For the text-containing cell, return its midpoint in [X, Y] coordinate format. 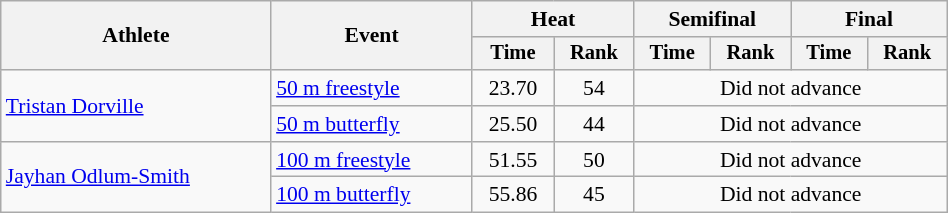
44 [594, 124]
100 m butterfly [372, 195]
Event [372, 36]
51.55 [513, 160]
Tristan Dorville [136, 106]
25.50 [513, 124]
50 [594, 160]
Jayhan Odlum-Smith [136, 178]
45 [594, 195]
Heat [553, 19]
Athlete [136, 36]
54 [594, 88]
23.70 [513, 88]
50 m freestyle [372, 88]
100 m freestyle [372, 160]
Semifinal [712, 19]
50 m butterfly [372, 124]
Final [870, 19]
55.86 [513, 195]
